Return the (x, y) coordinate for the center point of the cell that contains the specified text.  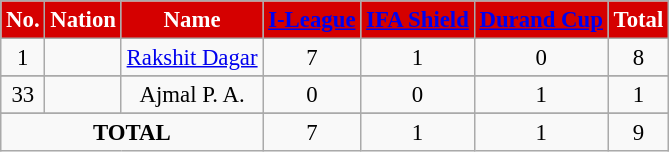
9 (638, 133)
Rakshit Dagar (192, 58)
Total (638, 20)
Name (192, 20)
IFA Shield (418, 20)
TOTAL (132, 133)
Durand Cup (541, 20)
Ajmal P. A. (192, 95)
8 (638, 58)
No. (23, 20)
Nation (83, 20)
33 (23, 95)
I-League (312, 20)
